Pinpoint the cell where the given text exists, returning its [X, Y] midpoint coordinate. 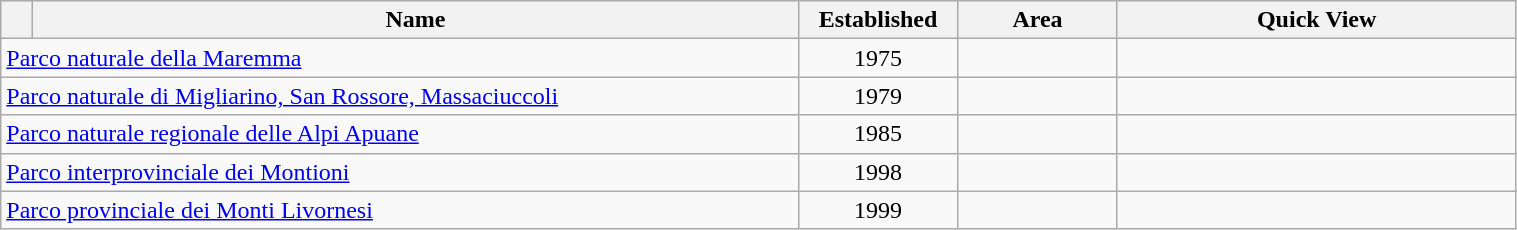
Parco interprovinciale dei Montioni [400, 172]
Parco naturale di Migliarino, San Rossore, Massaciuccoli [400, 96]
Quick View [1316, 20]
Established [878, 20]
1985 [878, 134]
Parco provinciale dei Monti Livornesi [400, 210]
1999 [878, 210]
Parco naturale della Maremma [400, 58]
1998 [878, 172]
1975 [878, 58]
Name [416, 20]
Parco naturale regionale delle Alpi Apuane [400, 134]
1979 [878, 96]
Area [1038, 20]
